Pinpoint the cell where the given text exists, returning its [X, Y] midpoint coordinate. 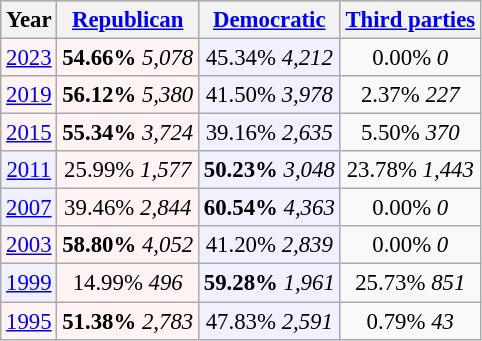
Democratic [269, 20]
2015 [29, 133]
2007 [29, 208]
1999 [29, 283]
51.38% 2,783 [128, 321]
2.37% 227 [410, 95]
58.80% 4,052 [128, 245]
59.28% 1,961 [269, 283]
45.34% 4,212 [269, 58]
2019 [29, 95]
39.16% 2,635 [269, 133]
55.34% 3,724 [128, 133]
23.78% 1,443 [410, 170]
60.54% 4,363 [269, 208]
41.20% 2,839 [269, 245]
Year [29, 20]
2023 [29, 58]
Republican [128, 20]
47.83% 2,591 [269, 321]
25.99% 1,577 [128, 170]
1995 [29, 321]
50.23% 3,048 [269, 170]
14.99% 496 [128, 283]
39.46% 2,844 [128, 208]
56.12% 5,380 [128, 95]
Third parties [410, 20]
54.66% 5,078 [128, 58]
2003 [29, 245]
0.79% 43 [410, 321]
25.73% 851 [410, 283]
5.50% 370 [410, 133]
2011 [29, 170]
41.50% 3,978 [269, 95]
